Determine the (x, y) coordinate at the center of the cell enclosing the given text.  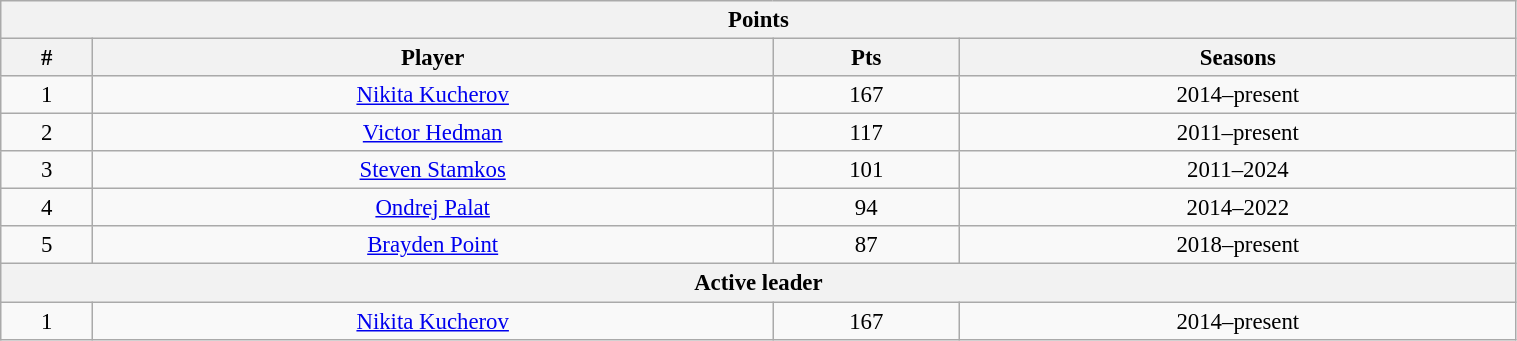
Seasons (1238, 58)
Points (758, 20)
2011–2024 (1238, 170)
2014–2022 (1238, 208)
2 (47, 133)
94 (866, 208)
87 (866, 245)
2018–present (1238, 245)
4 (47, 208)
101 (866, 170)
Steven Stamkos (432, 170)
# (47, 58)
Ondrej Palat (432, 208)
Brayden Point (432, 245)
5 (47, 245)
Active leader (758, 283)
Victor Hedman (432, 133)
3 (47, 170)
Player (432, 58)
2011–present (1238, 133)
117 (866, 133)
Pts (866, 58)
